Detect which cell encompasses the target text, then output its (x, y) center coordinate. 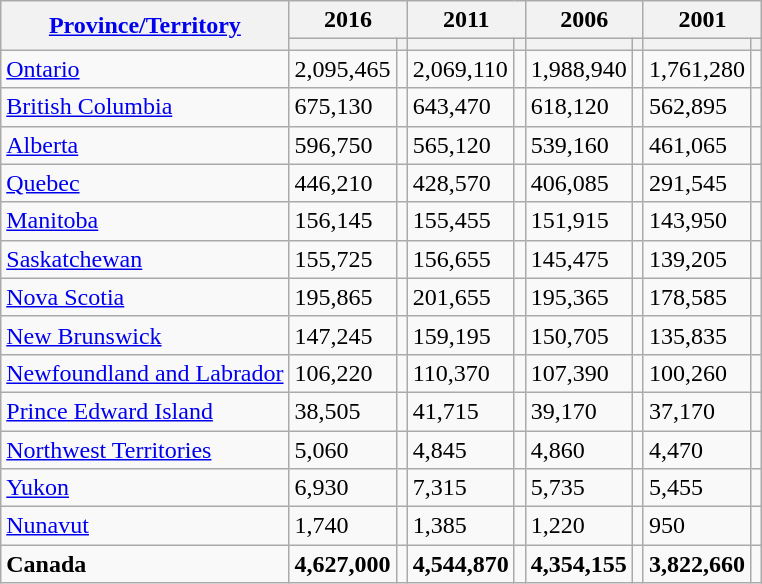
675,130 (342, 107)
37,170 (696, 411)
39,170 (578, 411)
6,930 (342, 488)
1,385 (460, 526)
Alberta (145, 145)
143,950 (696, 221)
7,315 (460, 488)
Northwest Territories (145, 449)
178,585 (696, 297)
2006 (584, 20)
135,835 (696, 335)
Yukon (145, 488)
Newfoundland and Labrador (145, 373)
428,570 (460, 183)
4,544,870 (460, 564)
100,260 (696, 373)
106,220 (342, 373)
156,655 (460, 259)
Saskatchewan (145, 259)
461,065 (696, 145)
156,145 (342, 221)
4,470 (696, 449)
5,455 (696, 488)
618,120 (578, 107)
New Brunswick (145, 335)
1,220 (578, 526)
195,865 (342, 297)
107,390 (578, 373)
446,210 (342, 183)
41,715 (460, 411)
Quebec (145, 183)
5,735 (578, 488)
155,725 (342, 259)
139,205 (696, 259)
2,069,110 (460, 69)
3,822,660 (696, 564)
2001 (702, 20)
406,085 (578, 183)
291,545 (696, 183)
565,120 (460, 145)
Prince Edward Island (145, 411)
4,354,155 (578, 564)
145,475 (578, 259)
Province/Territory (145, 26)
38,505 (342, 411)
5,060 (342, 449)
201,655 (460, 297)
110,370 (460, 373)
643,470 (460, 107)
155,455 (460, 221)
159,195 (460, 335)
150,705 (578, 335)
Ontario (145, 69)
950 (696, 526)
562,895 (696, 107)
1,988,940 (578, 69)
147,245 (342, 335)
Manitoba (145, 221)
Nova Scotia (145, 297)
1,740 (342, 526)
Nunavut (145, 526)
195,365 (578, 297)
539,160 (578, 145)
596,750 (342, 145)
2011 (466, 20)
4,845 (460, 449)
British Columbia (145, 107)
2016 (348, 20)
2,095,465 (342, 69)
Canada (145, 564)
1,761,280 (696, 69)
151,915 (578, 221)
4,627,000 (342, 564)
4,860 (578, 449)
